Identify which cell holds the provided text, then report its [X, Y] central coordinate. 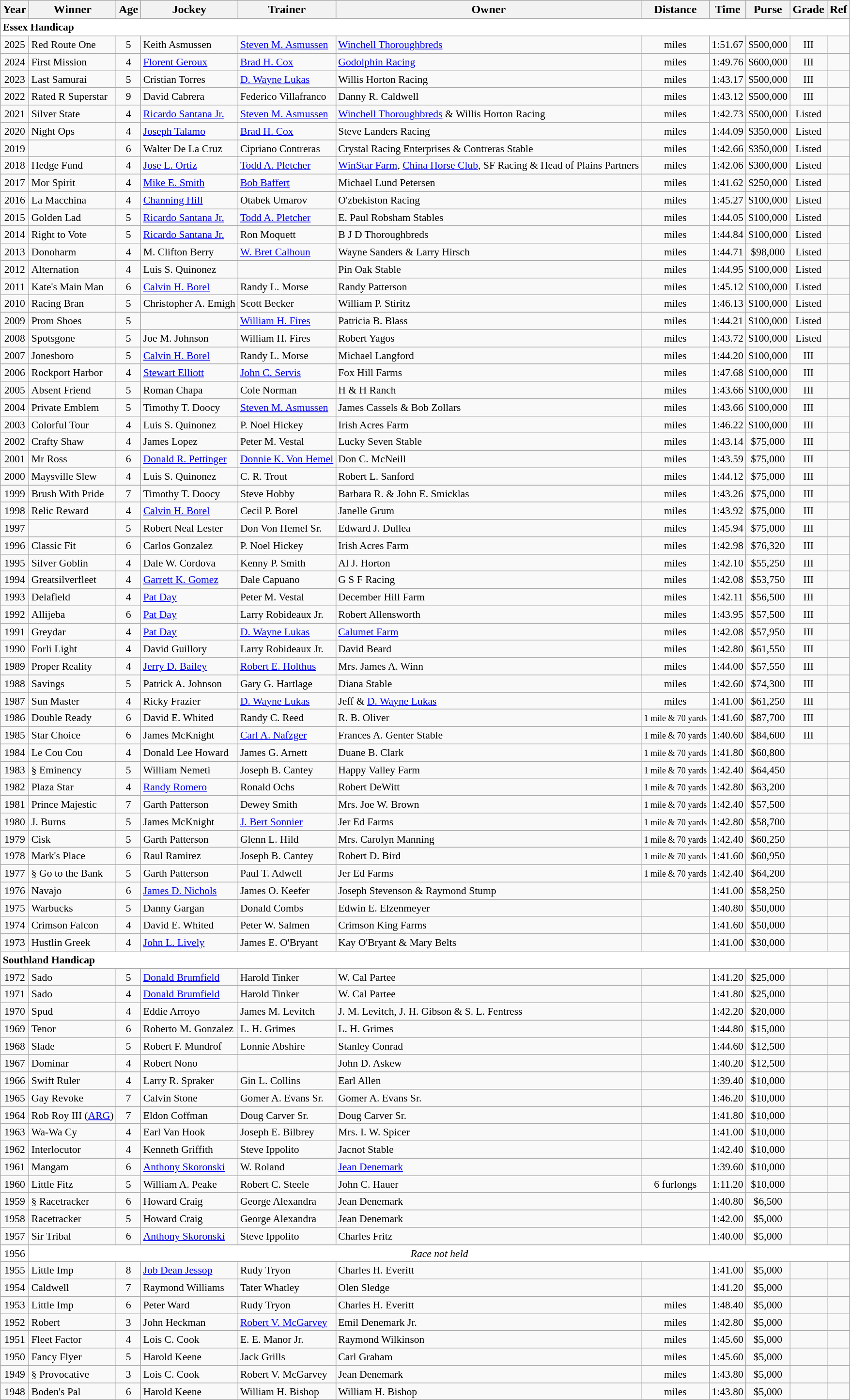
Joseph Stevenson & Raymond Stump [488, 891]
Edwin E. Elzenmeyer [488, 908]
Kate's Main Man [73, 286]
Night Ops [73, 131]
1963 [15, 1133]
Godolphin Racing [488, 62]
1958 [15, 1219]
Essex Handicap [425, 28]
J. M. Levitch, J. H. Gibson & S. L. Fentress [488, 1011]
Grade [808, 10]
Robert Nono [189, 1063]
James D. Nichols [189, 891]
Jerry D. Bailey [189, 666]
1:42.98 [727, 546]
Prince Majestic [73, 804]
1:42.20 [727, 1011]
1952 [15, 1322]
Savings [73, 684]
1:49.76 [727, 62]
Sun Master [73, 701]
Ricky Frazier [189, 701]
Sir Tribal [73, 1236]
$63,200 [768, 787]
Keith Asmussen [189, 45]
Crystal Racing Enterprises & Contreras Stable [488, 148]
J. Burns [73, 822]
1983 [15, 770]
Age [129, 10]
O'zbekiston Racing [488, 200]
$64,200 [768, 873]
Gay Revoke [73, 1098]
1977 [15, 873]
1981 [15, 804]
David Guillory [189, 649]
Forli Light [73, 649]
Diana Stable [488, 684]
James E. O'Bryant [287, 943]
Mrs. Carolyn Manning [488, 839]
$56,500 [768, 597]
Dewey Smith [287, 804]
1968 [15, 1046]
Calvin Stone [189, 1098]
1991 [15, 632]
Kenny P. Smith [287, 563]
1:42.60 [727, 684]
Federico Villafranco [287, 96]
James G. Arnett [287, 753]
James Cassels & Bob Zollars [488, 408]
Carl Graham [488, 1357]
2000 [15, 476]
Robert F. Mundrof [189, 1046]
M. Clifton Berry [189, 252]
1997 [15, 528]
$76,320 [768, 546]
Raul Ramirez [189, 856]
1:43.12 [727, 96]
1:43.59 [727, 459]
1949 [15, 1374]
Hedge Fund [73, 166]
1:44.95 [727, 269]
Distance [675, 10]
Carl A. Nafzger [287, 735]
1:42.06 [727, 166]
Larry R. Spraker [189, 1081]
1:42.10 [727, 563]
Spud [73, 1011]
Prom Shoes [73, 321]
First Mission [73, 62]
Winchell Thoroughbreds [488, 45]
2009 [15, 321]
1:11.20 [727, 1184]
Greatsilverfleet [73, 580]
2008 [15, 338]
1957 [15, 1236]
Olen Sledge [488, 1288]
Gary G. Hartlage [287, 684]
1954 [15, 1288]
2005 [15, 390]
1:48.40 [727, 1305]
1998 [15, 511]
Jack Grills [287, 1357]
1:51.67 [727, 45]
James M. Levitch [287, 1011]
6 furlongs [675, 1184]
1961 [15, 1167]
Scott Becker [287, 304]
Don C. McNeill [488, 459]
2010 [15, 304]
Garrett K. Gomez [189, 580]
Owner [488, 10]
Brush With Pride [73, 494]
1987 [15, 701]
Calumet Farm [488, 632]
Red Route One [73, 45]
Time [727, 10]
1:43.95 [727, 614]
Relic Reward [73, 511]
$6,500 [768, 1201]
$60,250 [768, 839]
Star Choice [73, 735]
Lucky Seven Stable [488, 442]
Fox Hill Farms [488, 373]
Roberto M. Gonzalez [189, 1029]
Glenn L. Hild [287, 839]
1:45.27 [727, 200]
1992 [15, 614]
2012 [15, 269]
Slade [73, 1046]
1:44.20 [727, 356]
Stewart Elliott [189, 373]
$84,600 [768, 735]
Rated R Superstar [73, 96]
2014 [15, 235]
Raymond Williams [189, 1288]
Jonesboro [73, 356]
Bob Baffert [287, 183]
1996 [15, 546]
2006 [15, 373]
La Macchina [73, 200]
J. Bert Sonnier [287, 822]
Randy C. Reed [287, 718]
2003 [15, 425]
Maysville Slew [73, 476]
Rockport Harbor [73, 373]
John L. Lively [189, 943]
Plaza Star [73, 787]
E. Paul Robsham Stables [488, 218]
Jockey [189, 10]
Winner [73, 10]
2002 [15, 442]
John C. Hauer [488, 1184]
Duane B. Clark [488, 753]
Steve Landers Racing [488, 131]
Charles Fritz [488, 1236]
$20,000 [768, 1011]
Peter W. Salmen [287, 925]
2001 [15, 459]
$250,000 [768, 183]
1980 [15, 822]
WinStar Farm, China Horse Club, SF Racing & Head of Plains Partners [488, 166]
2013 [15, 252]
Crimson King Farms [488, 925]
2017 [15, 183]
Lonnie Abshire [287, 1046]
Race not held [440, 1253]
C. R. Trout [287, 476]
Robert L. Sanford [488, 476]
1979 [15, 839]
Frances A. Genter Stable [488, 735]
Private Emblem [73, 408]
Channing Hill [189, 200]
Al J. Horton [488, 563]
Randy Romero [189, 787]
1966 [15, 1081]
Navajo [73, 891]
John C. Servis [287, 373]
W. Bret Calhoun [287, 252]
$87,700 [768, 718]
William Nemeti [189, 770]
Jeff & D. Wayne Lukas [488, 701]
2016 [15, 200]
2024 [15, 62]
W. Roland [287, 1167]
1967 [15, 1063]
Kay O'Bryant & Mary Belts [488, 943]
Joseph Talamo [189, 131]
$57,550 [768, 666]
$60,950 [768, 856]
Le Cou Cou [73, 753]
Classic Fit [73, 546]
1972 [15, 977]
David Cabrera [189, 96]
Donald Combs [287, 908]
Ref [838, 10]
§ Go to the Bank [73, 873]
Dale W. Cordova [189, 563]
2021 [15, 114]
Racetracker [73, 1219]
1:43.14 [727, 442]
Earl Allen [488, 1081]
Silver Goblin [73, 563]
Caldwell [73, 1288]
Paul T. Adwell [287, 873]
Right to Vote [73, 235]
Walter De La Cruz [189, 148]
Fancy Flyer [73, 1357]
1976 [15, 891]
Willis Horton Racing [488, 79]
Cecil P. Borel [287, 511]
1985 [15, 735]
E. E. Manor Jr. [287, 1339]
Tater Whatley [287, 1288]
Tenor [73, 1029]
Fleet Factor [73, 1339]
Roman Chapa [189, 390]
1:42.11 [727, 597]
Alternation [73, 269]
$64,450 [768, 770]
1:42.66 [727, 148]
Little Fitz [73, 1184]
Crimson Falcon [73, 925]
Greydar [73, 632]
1971 [15, 994]
Mike E. Smith [189, 183]
1994 [15, 580]
1:44.71 [727, 252]
William P. Stiritz [488, 304]
1986 [15, 718]
Spotsgone [73, 338]
Janelle Grum [488, 511]
1970 [15, 1011]
Eldon Coffman [189, 1115]
Edward J. Dullea [488, 528]
John Heckman [189, 1322]
Absent Friend [73, 390]
Mark's Place [73, 856]
1:40.20 [727, 1063]
1:40.60 [727, 735]
2019 [15, 148]
Job Dean Jessop [189, 1271]
1:44.21 [727, 321]
Colorful Tour [73, 425]
1973 [15, 943]
Happy Valley Farm [488, 770]
James Lopez [189, 442]
1:44.09 [727, 131]
David Beard [488, 649]
Delafield [73, 597]
1969 [15, 1029]
B J D Thoroughbreds [488, 235]
1951 [15, 1339]
1993 [15, 597]
1:45.12 [727, 286]
Southland Handicap [425, 960]
$98,000 [768, 252]
1:43.92 [727, 511]
1:43.17 [727, 79]
Robert DeWitt [488, 787]
Silver State [73, 114]
Boden's Pal [73, 1391]
Patricia B. Blass [488, 321]
1:46.13 [727, 304]
Hustlin Greek [73, 943]
1962 [15, 1149]
James O. Keefer [287, 891]
2025 [15, 45]
1995 [15, 563]
$60,800 [768, 753]
Swift Ruler [73, 1081]
1956 [15, 1253]
Jose L. Ortiz [189, 166]
2020 [15, 131]
R. B. Oliver [488, 718]
John D. Askew [488, 1063]
1948 [15, 1391]
1975 [15, 908]
$57,950 [768, 632]
H & H Ranch [488, 390]
Donald Lee Howard [189, 753]
Trainer [287, 10]
1984 [15, 753]
Emil Denemark Jr. [488, 1322]
1:44.84 [727, 235]
1:39.60 [727, 1167]
Joe M. Johnson [189, 338]
Purse [768, 10]
1965 [15, 1098]
Mangam [73, 1167]
Robert D. Bird [488, 856]
$61,250 [768, 701]
1:44.05 [727, 218]
2004 [15, 408]
Robert E. Holthus [287, 666]
Robert C. Steele [287, 1184]
Steve Hobby [287, 494]
Danny R. Caldwell [488, 96]
§ Racetracker [73, 1201]
$55,250 [768, 563]
2011 [15, 286]
1982 [15, 787]
Christopher A. Emigh [189, 304]
Danny Gargan [189, 908]
Mor Spirit [73, 183]
1978 [15, 856]
$58,250 [768, 891]
Crafty Shaw [73, 442]
Peter Ward [189, 1305]
1:40.00 [727, 1236]
2022 [15, 96]
Racing Bran [73, 304]
Randy Patterson [488, 286]
1:47.68 [727, 373]
1999 [15, 494]
$300,000 [768, 166]
Cipriano Contreras [287, 148]
1:46.20 [727, 1098]
Michael Lund Petersen [488, 183]
§ Eminency [73, 770]
Mrs. James A. Winn [488, 666]
1:44.60 [727, 1046]
Robert [73, 1322]
8 [129, 1271]
Golden Lad [73, 218]
Cristian Torres [189, 79]
Earl Van Hook [189, 1133]
Mr Ross [73, 459]
Dominar [73, 1063]
1:45.94 [727, 528]
2023 [15, 79]
Cisk [73, 839]
Don Von Hemel Sr. [287, 528]
1953 [15, 1305]
1:41.62 [727, 183]
December Hill Farm [488, 597]
William A. Peake [189, 1184]
Proper Reality [73, 666]
1:46.22 [727, 425]
Interlocutor [73, 1149]
Raymond Wilkinson [488, 1339]
Robert Neal Lester [189, 528]
Jacnot Stable [488, 1149]
1950 [15, 1357]
Patrick A. Johnson [189, 684]
1960 [15, 1184]
Otabek Umarov [287, 200]
Florent Geroux [189, 62]
1989 [15, 666]
1974 [15, 925]
Wayne Sanders & Larry Hirsch [488, 252]
Year [15, 10]
Ronald Ochs [287, 787]
2015 [15, 218]
Eddie Arroyo [189, 1011]
$74,300 [768, 684]
Barbara R. & John E. Smicklas [488, 494]
Donnie K. Von Hemel [287, 459]
Warbucks [73, 908]
1:43.26 [727, 494]
1:44.00 [727, 666]
Joseph E. Bilbrey [287, 1133]
Pin Oak Stable [488, 269]
1990 [15, 649]
$15,000 [768, 1029]
Ron Moquett [287, 235]
$53,750 [768, 580]
Robert Allensworth [488, 614]
Double Ready [73, 718]
Carlos Gonzalez [189, 546]
9 [129, 96]
Last Samurai [73, 79]
Cole Norman [287, 390]
Robert Yagos [488, 338]
Gin L. Collins [287, 1081]
Michael Langford [488, 356]
Winchell Thoroughbreds & Willis Horton Racing [488, 114]
Allijeba [73, 614]
§ Provocative [73, 1374]
1:43.72 [727, 338]
Mrs. I. W. Spicer [488, 1133]
$600,000 [768, 62]
$61,550 [768, 649]
$58,700 [768, 822]
2018 [15, 166]
1:42.73 [727, 114]
1959 [15, 1201]
$30,000 [768, 943]
Donald R. Pettinger [189, 459]
1:39.40 [727, 1081]
Dale Capuano [287, 580]
2007 [15, 356]
Kenneth Griffith [189, 1149]
Mrs. Joe W. Brown [488, 804]
1964 [15, 1115]
Wa-Wa Cy [73, 1133]
1988 [15, 684]
Rob Roy III (ARG) [73, 1115]
Stanley Conrad [488, 1046]
G S F Racing [488, 580]
1:44.12 [727, 476]
Donoharm [73, 252]
1955 [15, 1271]
1:44.80 [727, 1029]
1:42.00 [727, 1219]
